Provide the (X, Y) coordinate of the cell's center where the given text is located.  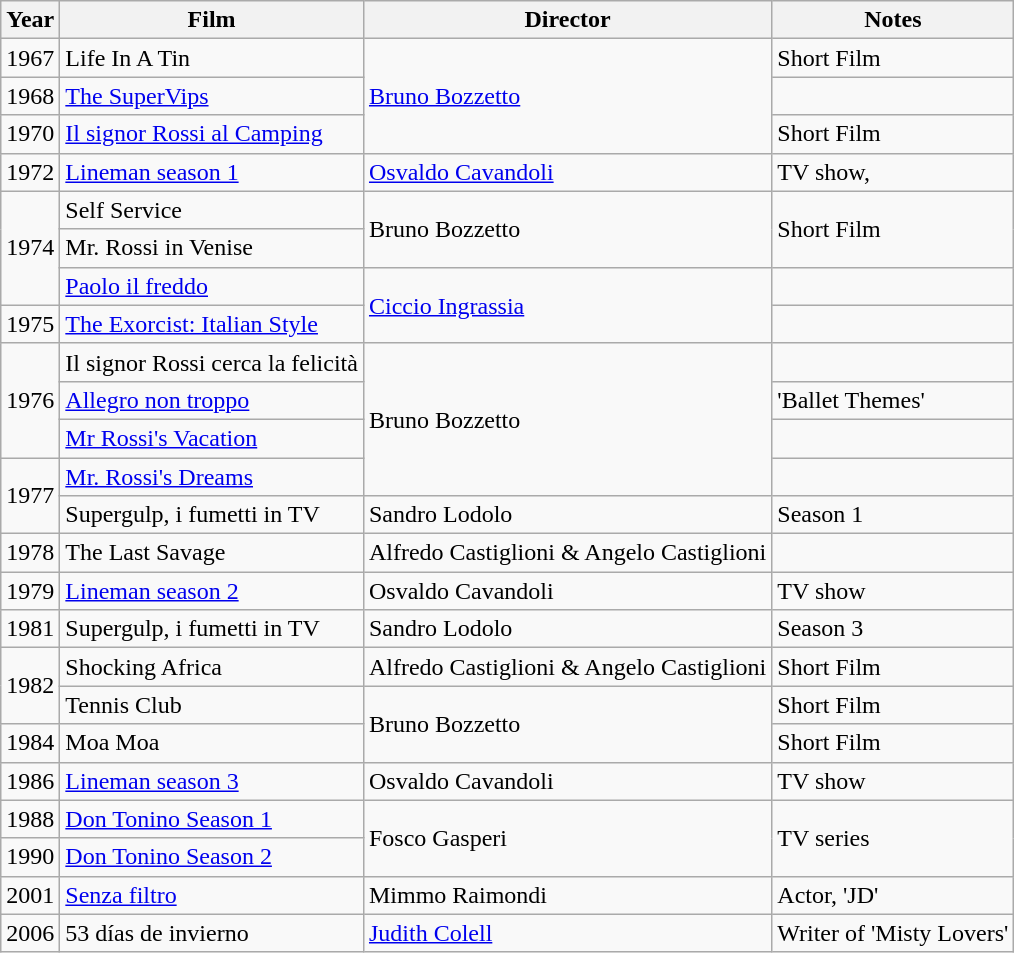
The Last Savage (212, 553)
Paolo il freddo (212, 286)
Ciccio Ingrassia (567, 305)
Mr Rossi's Vacation (212, 438)
1970 (30, 134)
Don Tonino Season 1 (212, 819)
Mr. Rossi's Dreams (212, 477)
1981 (30, 629)
Judith Colell (567, 933)
Life In A Tin (212, 58)
Don Tonino Season 2 (212, 857)
TV series (893, 838)
1968 (30, 96)
2001 (30, 895)
1986 (30, 781)
Actor, 'JD' (893, 895)
Il signor Rossi al Camping (212, 134)
Moa Moa (212, 743)
Il signor Rossi cerca la felicità (212, 362)
'Ballet Themes' (893, 400)
Mr. Rossi in Venise (212, 248)
Writer of 'Misty Lovers' (893, 933)
1984 (30, 743)
1967 (30, 58)
The Exorcist: Italian Style (212, 324)
1990 (30, 857)
Film (212, 20)
1976 (30, 400)
1972 (30, 172)
1979 (30, 591)
1978 (30, 553)
1974 (30, 248)
2006 (30, 933)
Lineman season 2 (212, 591)
Senza filtro (212, 895)
1975 (30, 324)
Lineman season 3 (212, 781)
Notes (893, 20)
Season 3 (893, 629)
Tennis Club (212, 705)
1982 (30, 686)
The SuperVips (212, 96)
1988 (30, 819)
Season 1 (893, 515)
Self Service (212, 210)
Director (567, 20)
Lineman season 1 (212, 172)
Fosco Gasperi (567, 838)
Shocking Africa (212, 667)
Year (30, 20)
TV show, (893, 172)
Allegro non troppo (212, 400)
53 días de invierno (212, 933)
Mimmo Raimondi (567, 895)
1977 (30, 496)
